Return the (x, y) coordinate for the center point of the cell that contains the specified text.  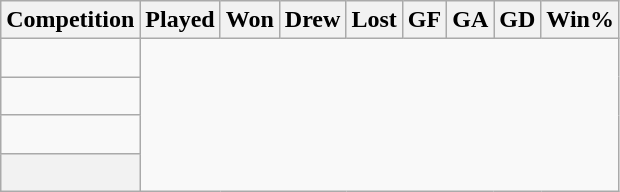
Lost (374, 20)
GA (470, 20)
Win% (580, 20)
GD (518, 20)
Won (250, 20)
GF (424, 20)
Competition (70, 20)
Drew (312, 20)
Played (180, 20)
